Locate the cell with the specified text and output its (X, Y) center coordinate. 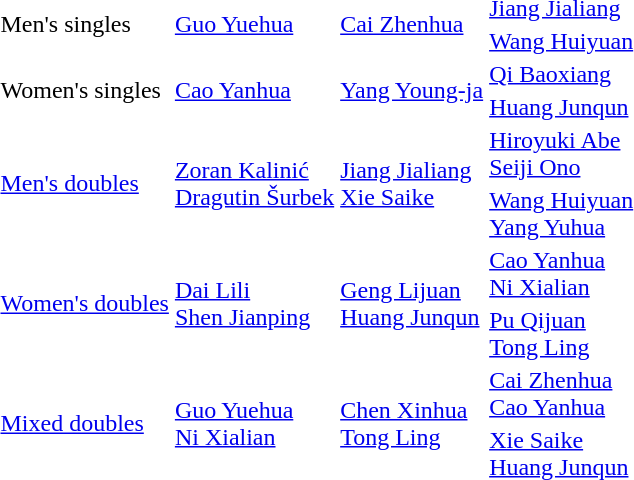
Cao Yanhua (254, 90)
Geng Lijuan Huang Junqun (412, 304)
Dai Lili Shen Jianping (254, 304)
Zoran Kalinić Dragutin Šurbek (254, 184)
Jiang Jialiang Xie Saike (412, 184)
Yang Young-ja (412, 90)
